Scan for the cell matching the given text and deliver its [X, Y] coordinate at center. 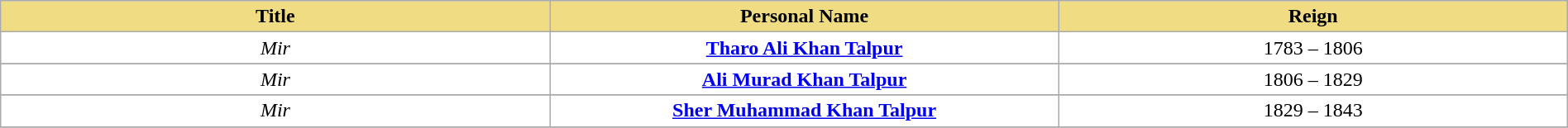
Tharo Ali Khan Talpur [804, 48]
Personal Name [804, 17]
Sher Muhammad Khan Talpur [804, 111]
1829 – 1843 [1313, 111]
Title [275, 17]
1783 – 1806 [1313, 48]
1806 – 1829 [1313, 79]
Ali Murad Khan Talpur [804, 79]
Reign [1313, 17]
